Capture the cell that displays the provided text and extract its (x, y) central coordinate. 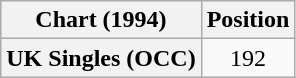
192 (248, 58)
Chart (1994) (101, 20)
UK Singles (OCC) (101, 58)
Position (248, 20)
